Return [x, y] of the center of cell containing provided text 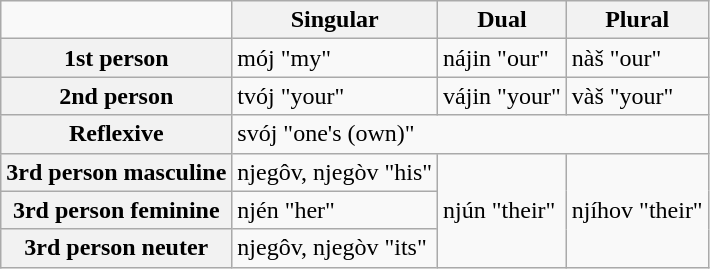
Reflexive [116, 134]
njún "their" [502, 210]
3rd person neuter [116, 248]
3rd person masculine [116, 172]
1st person [116, 58]
svój "one's (own)" [470, 134]
mój "my" [335, 58]
3rd person feminine [116, 210]
njíhov "their" [637, 210]
njén "her" [335, 210]
Dual [502, 20]
Singular [335, 20]
njegôv, njegòv "its" [335, 248]
2nd person [116, 96]
Plural [637, 20]
nájin "our" [502, 58]
njegôv, njegòv "his" [335, 172]
nàš "our" [637, 58]
vájin "your" [502, 96]
tvój "your" [335, 96]
vàš "your" [637, 96]
